For the text-containing cell, return its midpoint in (X, Y) coordinate format. 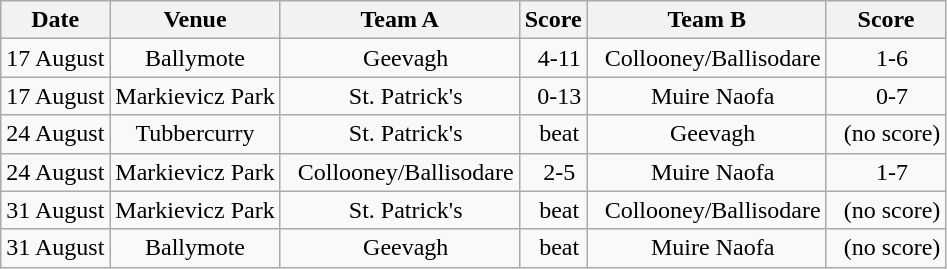
0-7 (886, 96)
1-6 (886, 58)
Date (56, 20)
Team A (400, 20)
2-5 (553, 172)
0-13 (553, 96)
4-11 (553, 58)
Tubbercurry (195, 134)
Team B (706, 20)
1-7 (886, 172)
Venue (195, 20)
